Locate the cell with the specified text and output its [X, Y] center coordinate. 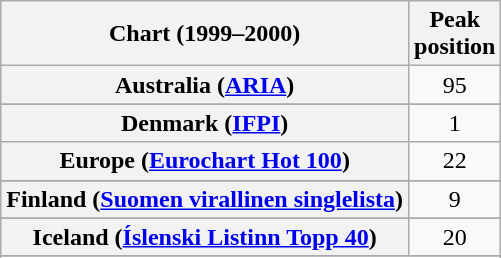
22 [455, 161]
Peakposition [455, 34]
95 [455, 85]
Chart (1999–2000) [205, 34]
Australia (ARIA) [205, 85]
Denmark (IFPI) [205, 123]
9 [455, 199]
1 [455, 123]
Europe (Eurochart Hot 100) [205, 161]
Iceland (Íslenski Listinn Topp 40) [205, 237]
20 [455, 237]
Finland (Suomen virallinen singlelista) [205, 199]
